Return the (x, y) coordinate for the center point of the cell that contains the specified text.  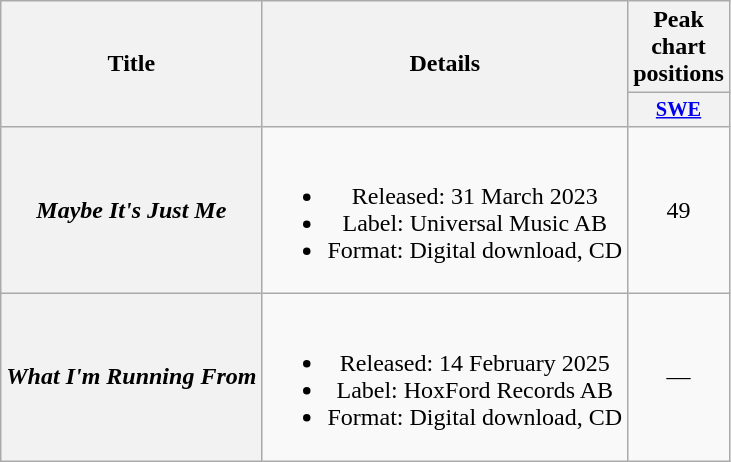
Maybe It's Just Me (132, 210)
Peak chart positions (679, 47)
Released: 14 February 2025Label: HoxFord Records ABFormat: Digital download, CD (445, 378)
49 (679, 210)
Details (445, 64)
Released: 31 March 2023Label: Universal Music ABFormat: Digital download, CD (445, 210)
Title (132, 64)
— (679, 378)
SWE (679, 110)
What I'm Running From (132, 378)
